For the text-containing cell, return its midpoint in [x, y] coordinate format. 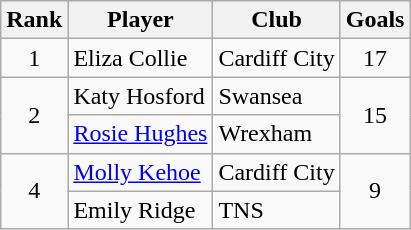
Club [276, 20]
Rank [34, 20]
2 [34, 115]
Wrexham [276, 134]
Goals [375, 20]
Eliza Collie [140, 58]
9 [375, 191]
17 [375, 58]
Swansea [276, 96]
1 [34, 58]
Player [140, 20]
15 [375, 115]
TNS [276, 210]
Molly Kehoe [140, 172]
Emily Ridge [140, 210]
Rosie Hughes [140, 134]
Katy Hosford [140, 96]
4 [34, 191]
